Return the [X, Y] coordinate for the center point of the cell that contains the specified text.  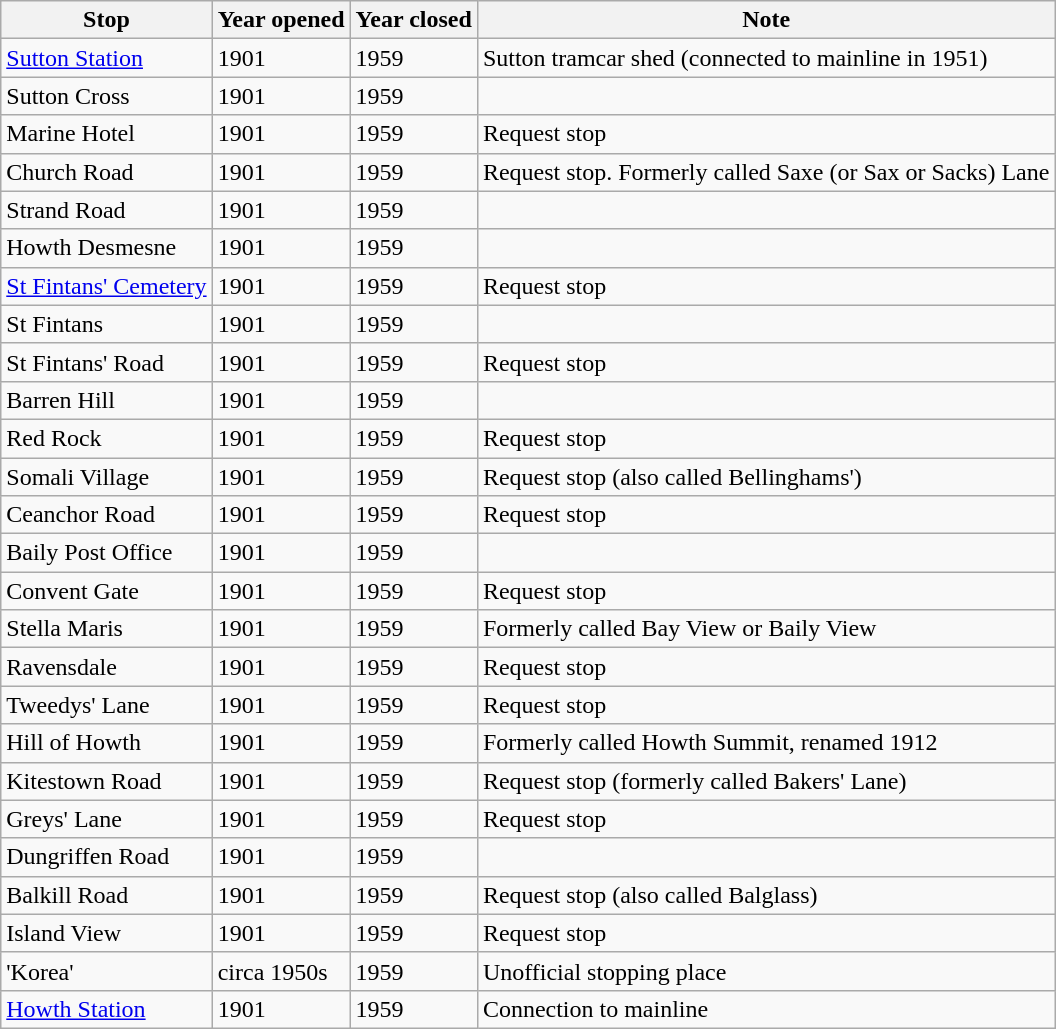
Howth Desmesne [106, 248]
'Korea' [106, 971]
Request stop (also called Bellinghams') [766, 477]
St Fintans' Cemetery [106, 286]
Ceanchor Road [106, 515]
Strand Road [106, 210]
Request stop. Formerly called Saxe (or Sax or Sacks) Lane [766, 172]
Kitestown Road [106, 781]
Note [766, 20]
Connection to mainline [766, 1009]
Baily Post Office [106, 553]
Island View [106, 933]
Formerly called Howth Summit, renamed 1912 [766, 743]
Sutton Cross [106, 96]
Year closed [414, 20]
Request stop (also called Balglass) [766, 895]
Church Road [106, 172]
Sutton Station [106, 58]
Howth Station [106, 1009]
Red Rock [106, 438]
St Fintans [106, 324]
Tweedys' Lane [106, 705]
Barren Hill [106, 400]
Ravensdale [106, 667]
Convent Gate [106, 591]
Stella Maris [106, 629]
Somali Village [106, 477]
Dungriffen Road [106, 857]
Request stop (formerly called Bakers' Lane) [766, 781]
Year opened [281, 20]
Sutton tramcar shed (connected to mainline in 1951) [766, 58]
Balkill Road [106, 895]
Unofficial stopping place [766, 971]
Formerly called Bay View or Baily View [766, 629]
St Fintans' Road [106, 362]
Marine Hotel [106, 134]
Greys' Lane [106, 819]
Stop [106, 20]
Hill of Howth [106, 743]
circa 1950s [281, 971]
